For the text-containing cell, return its midpoint in [x, y] coordinate format. 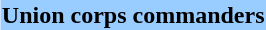
Union corps commanders [133, 15]
